Pinpoint the cell where the given text exists, returning its [x, y] midpoint coordinate. 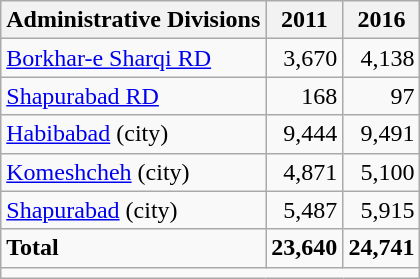
24,741 [382, 248]
97 [382, 96]
5,100 [382, 172]
2011 [304, 20]
Total [134, 248]
Borkhar-e Sharqi RD [134, 58]
4,138 [382, 58]
3,670 [304, 58]
Shapurabad (city) [134, 210]
2016 [382, 20]
9,491 [382, 134]
Habibabad (city) [134, 134]
Komeshcheh (city) [134, 172]
168 [304, 96]
4,871 [304, 172]
5,487 [304, 210]
5,915 [382, 210]
9,444 [304, 134]
Administrative Divisions [134, 20]
Shapurabad RD [134, 96]
23,640 [304, 248]
